Search for the cell housing the specified text and yield its (x, y) center coordinate. 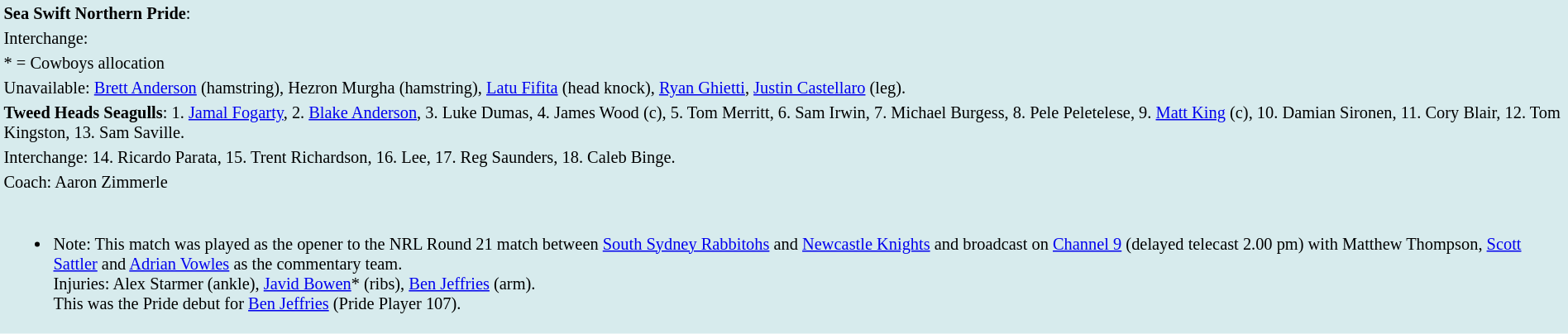
Coach: Aaron Zimmerle (784, 182)
Interchange: 14. Ricardo Parata, 15. Trent Richardson, 16. Lee, 17. Reg Saunders, 18. Caleb Binge. (784, 157)
Unavailable: Brett Anderson (hamstring), Hezron Murgha (hamstring), Latu Fifita (head knock), Ryan Ghietti, Justin Castellaro (leg). (784, 88)
Interchange: (784, 38)
Sea Swift Northern Pride: (784, 13)
* = Cowboys allocation (784, 63)
